From the cell containing the given text, extract its center point as [x, y] coordinate. 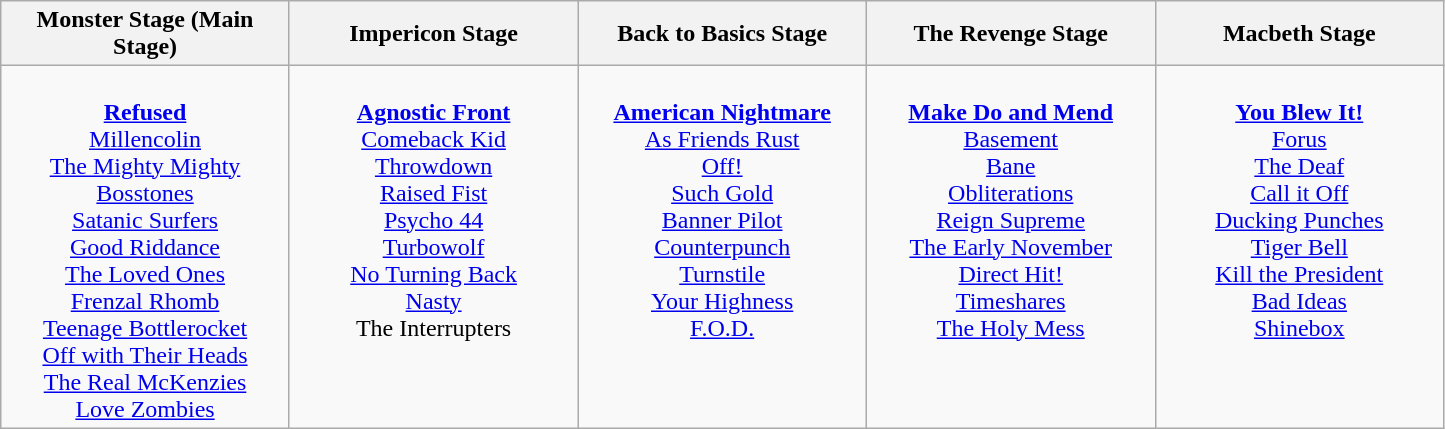
Back to Basics Stage [722, 34]
The Revenge Stage [1010, 34]
You Blew It! Forus The Deaf Call it Off Ducking Punches Tiger Bell Kill the President Bad Ideas Shinebox [1300, 247]
American Nightmare As Friends Rust Off! Such Gold Banner Pilot Counterpunch Turnstile Your Highness F.O.D. [722, 247]
Macbeth Stage [1300, 34]
Make Do and Mend Basement Bane Obliterations Reign Supreme The Early November Direct Hit! Timeshares The Holy Mess [1010, 247]
Impericon Stage [434, 34]
Agnostic Front Comeback Kid Throwdown Raised Fist Psycho 44 Turbowolf No Turning Back Nasty The Interrupters [434, 247]
Monster Stage (Main Stage) [146, 34]
